Capture the cell that displays the provided text and extract its [x, y] central coordinate. 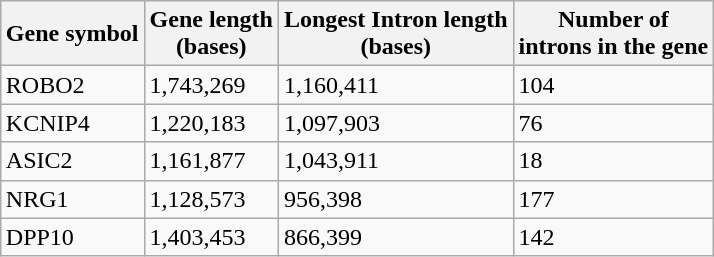
1,403,453 [211, 237]
866,399 [396, 237]
ROBO2 [72, 85]
DPP10 [72, 237]
1,743,269 [211, 85]
ASIC2 [72, 161]
Gene symbol [72, 34]
177 [614, 199]
1,043,911 [396, 161]
1,160,411 [396, 85]
76 [614, 123]
1,128,573 [211, 199]
Number ofintrons in the gene [614, 34]
142 [614, 237]
104 [614, 85]
Longest Intron length(bases) [396, 34]
1,161,877 [211, 161]
18 [614, 161]
NRG1 [72, 199]
1,220,183 [211, 123]
1,097,903 [396, 123]
Gene length(bases) [211, 34]
KCNIP4 [72, 123]
956,398 [396, 199]
